Return the (X, Y) coordinate for the center point of the cell that contains the specified text.  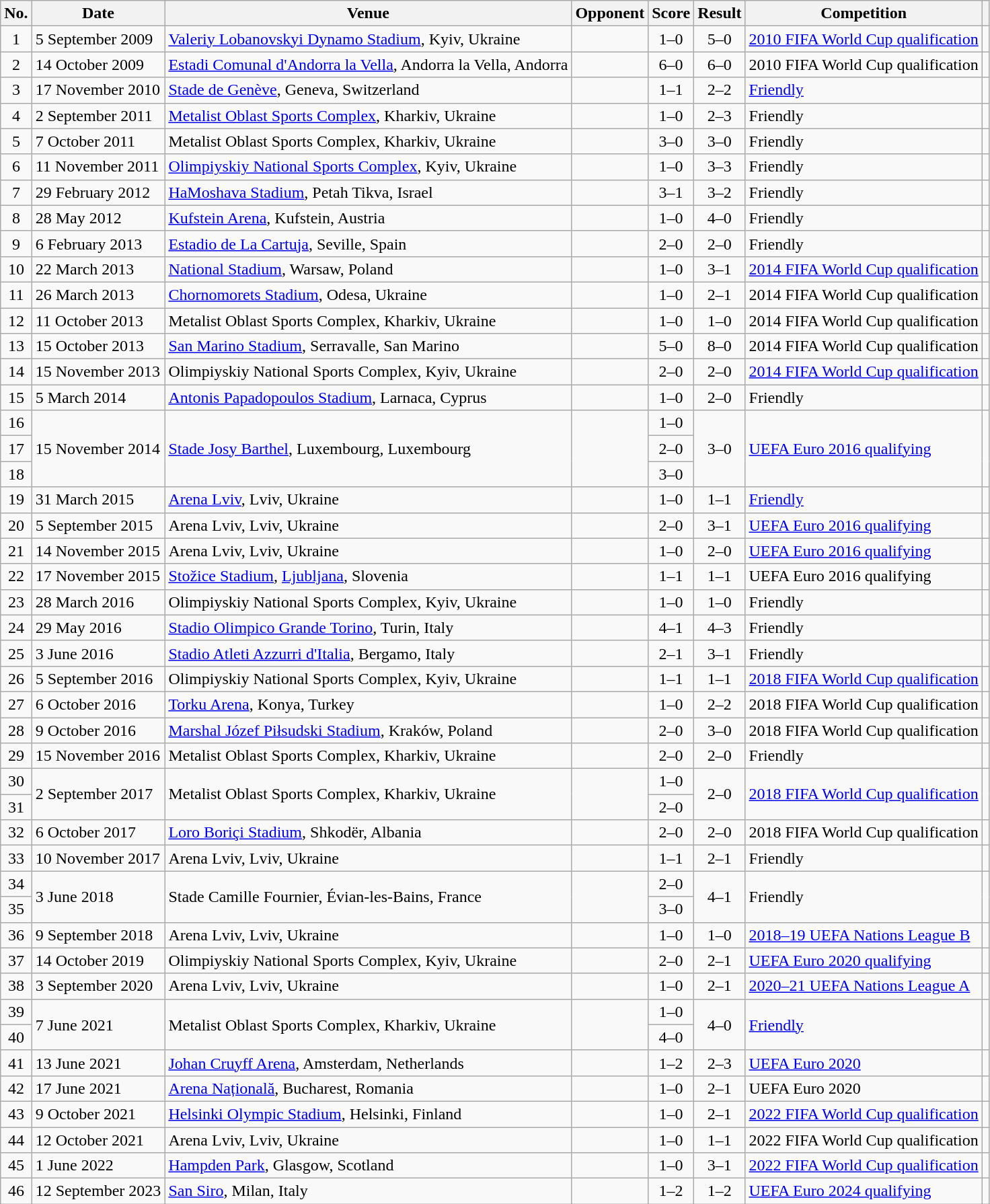
4 (16, 116)
10 (16, 269)
28 (16, 730)
12 (16, 321)
No. (16, 13)
UEFA Euro 2020 qualifying (864, 961)
42 (16, 1088)
26 March 2013 (98, 295)
5 September 2016 (98, 679)
9 October 2021 (98, 1114)
10 November 2017 (98, 858)
19 (16, 500)
1 June 2022 (98, 1166)
Stade Camille Fournier, Évian-les-Bains, France (369, 897)
HaMoshava Stadium, Petah Tikva, Israel (369, 192)
8–0 (720, 346)
39 (16, 1012)
15 October 2013 (98, 346)
13 (16, 346)
Venue (369, 13)
24 (16, 628)
3 June 2016 (98, 653)
18 (16, 474)
3 (16, 90)
43 (16, 1114)
3–2 (720, 192)
28 May 2012 (98, 218)
33 (16, 858)
7 (16, 192)
Valeriy Lobanovskyi Dynamo Stadium, Kyiv, Ukraine (369, 39)
2 September 2011 (98, 116)
15 November 2014 (98, 449)
40 (16, 1037)
30 (16, 782)
5 September 2009 (98, 39)
Stadio Atleti Azzurri d'Italia, Bergamo, Italy (369, 653)
1 (16, 39)
5 (16, 141)
2020–21 UEFA Nations League A (864, 986)
14 October 2019 (98, 961)
Competition (864, 13)
28 March 2016 (98, 602)
14 (16, 372)
3 June 2018 (98, 897)
45 (16, 1166)
Helsinki Olympic Stadium, Helsinki, Finland (369, 1114)
5 September 2015 (98, 525)
9 September 2018 (98, 935)
2 (16, 65)
20 (16, 525)
6 February 2013 (98, 243)
2 September 2017 (98, 794)
9 October 2016 (98, 730)
Torku Arena, Konya, Turkey (369, 704)
6 October 2016 (98, 704)
31 March 2015 (98, 500)
Stade Josy Barthel, Luxembourg, Luxembourg (369, 449)
Marshal Józef Piłsudski Stadium, Kraków, Poland (369, 730)
National Stadium, Warsaw, Poland (369, 269)
Opponent (610, 13)
7 June 2021 (98, 1024)
13 June 2021 (98, 1063)
Hampden Park, Glasgow, Scotland (369, 1166)
Johan Cruyff Arena, Amsterdam, Netherlands (369, 1063)
17 November 2010 (98, 90)
Estadi Comunal d'Andorra la Vella, Andorra la Vella, Andorra (369, 65)
Stadio Olimpico Grande Torino, Turin, Italy (369, 628)
2018–19 UEFA Nations League B (864, 935)
San Siro, Milan, Italy (369, 1191)
11 November 2011 (98, 167)
16 (16, 423)
7 October 2011 (98, 141)
Date (98, 13)
32 (16, 833)
25 (16, 653)
37 (16, 961)
11 (16, 295)
Chornomorets Stadium, Odesa, Ukraine (369, 295)
27 (16, 704)
12 October 2021 (98, 1140)
29 May 2016 (98, 628)
5 March 2014 (98, 398)
UEFA Euro 2024 qualifying (864, 1191)
14 October 2009 (98, 65)
Antonis Papadopoulos Stadium, Larnaca, Cyprus (369, 398)
41 (16, 1063)
Loro Boriçi Stadium, Shkodër, Albania (369, 833)
29 (16, 756)
29 February 2012 (98, 192)
3–3 (720, 167)
4–3 (720, 628)
26 (16, 679)
14 November 2015 (98, 551)
46 (16, 1191)
6 October 2017 (98, 833)
12 September 2023 (98, 1191)
9 (16, 243)
Arena Națională, Bucharest, Romania (369, 1088)
8 (16, 218)
Stade de Genève, Geneva, Switzerland (369, 90)
22 March 2013 (98, 269)
36 (16, 935)
15 November 2013 (98, 372)
44 (16, 1140)
15 November 2016 (98, 756)
11 October 2013 (98, 321)
22 (16, 576)
15 (16, 398)
Kufstein Arena, Kufstein, Austria (369, 218)
17 June 2021 (98, 1088)
21 (16, 551)
Result (720, 13)
17 (16, 449)
38 (16, 986)
34 (16, 884)
31 (16, 807)
Estadio de La Cartuja, Seville, Spain (369, 243)
35 (16, 909)
San Marino Stadium, Serravalle, San Marino (369, 346)
3 September 2020 (98, 986)
Score (671, 13)
23 (16, 602)
17 November 2015 (98, 576)
Stožice Stadium, Ljubljana, Slovenia (369, 576)
6 (16, 167)
